Search for the cell housing the specified text and yield its [X, Y] center coordinate. 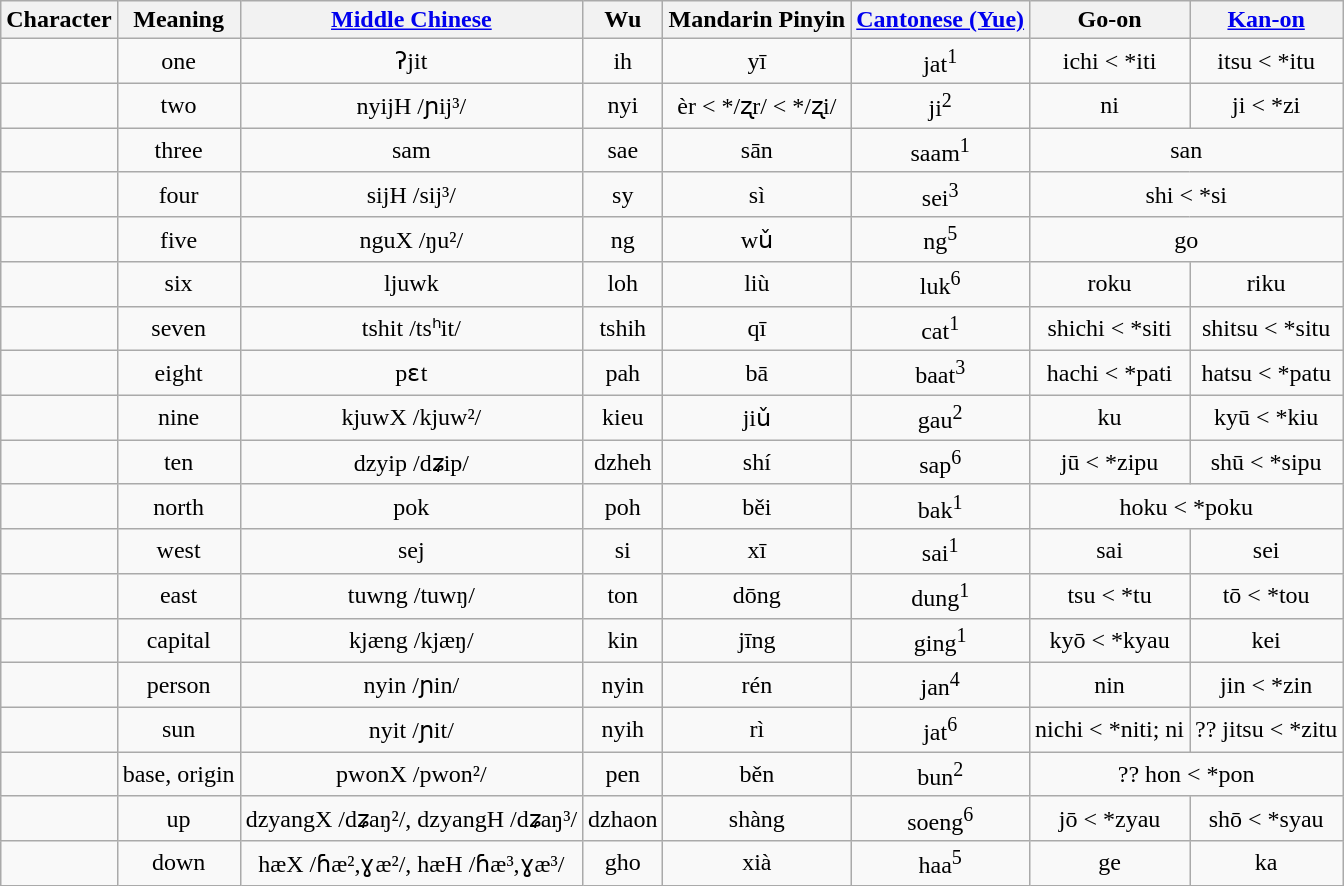
nyin /ɲin/ [411, 686]
nichi < *niti; ni [1110, 730]
dzyangX /dʑaŋ²/, dzyangH /dʑaŋ³/ [411, 818]
Mandarin Pinyin [757, 20]
gau2 [940, 418]
ichi < *iti [1110, 62]
ni [1110, 106]
hoku < *poku [1186, 506]
ge [1110, 864]
saam1 [940, 150]
pen [623, 774]
jin < *zin [1266, 686]
kyō < *kyau [1110, 640]
èr < */ʐr/ < */ʐi/ [757, 106]
shichi < *siti [1110, 328]
kyū < *kiu [1266, 418]
pok [411, 506]
baat3 [940, 374]
Middle Chinese [411, 20]
dzheh [623, 462]
two [178, 106]
wǔ [757, 240]
si [623, 552]
sae [623, 150]
ji < *zi [1266, 106]
jiǔ [757, 418]
luk6 [940, 284]
nyin [623, 686]
nyih [623, 730]
shō < *syau [1266, 818]
san [1186, 150]
nguX /ŋu²/ [411, 240]
hæX /ɦæ²,ɣæ²/, hæH /ɦæ³,ɣæ³/ [411, 864]
hachi < *pati [1110, 374]
shàng [757, 818]
Character [59, 20]
ljuwk [411, 284]
base, origin [178, 774]
up [178, 818]
ging1 [940, 640]
cat1 [940, 328]
sei3 [940, 194]
sijH /sij³/ [411, 194]
shí [757, 462]
hatsu < *patu [1266, 374]
kjuwX /kjuw²/ [411, 418]
four [178, 194]
jat6 [940, 730]
liù [757, 284]
jat1 [940, 62]
gho [623, 864]
sai1 [940, 552]
Cantonese (Yue) [940, 20]
rén [757, 686]
ku [1110, 418]
ton [623, 596]
capital [178, 640]
sai [1110, 552]
loh [623, 284]
shitsu < *situ [1266, 328]
pɛt [411, 374]
six [178, 284]
west [178, 552]
běi [757, 506]
?? hon < *pon [1186, 774]
bun2 [940, 774]
dōng [757, 596]
nine [178, 418]
ʔjit [411, 62]
five [178, 240]
tshih [623, 328]
dung1 [940, 596]
soeng6 [940, 818]
eight [178, 374]
ten [178, 462]
go [1186, 240]
kin [623, 640]
jan4 [940, 686]
riku [1266, 284]
xī [757, 552]
sān [757, 150]
tuwng /tuwŋ/ [411, 596]
haa5 [940, 864]
kjæng /kjæŋ/ [411, 640]
sap6 [940, 462]
sy [623, 194]
ji2 [940, 106]
one [178, 62]
nyijH /ɲij³/ [411, 106]
seven [178, 328]
Kan-on [1266, 20]
east [178, 596]
pah [623, 374]
Wu [623, 20]
shi < *si [1186, 194]
běn [757, 774]
ka [1266, 864]
bak1 [940, 506]
qī [757, 328]
kieu [623, 418]
tsu < *tu [1110, 596]
jū < *zipu [1110, 462]
Meaning [178, 20]
yī [757, 62]
?? jitsu < *zitu [1266, 730]
pwonX /pwon²/ [411, 774]
bā [757, 374]
Go-on [1110, 20]
jīng [757, 640]
dzyip /dʑip/ [411, 462]
ih [623, 62]
jō < *zyau [1110, 818]
sej [411, 552]
down [178, 864]
ng5 [940, 240]
roku [1110, 284]
nyit /ɲit/ [411, 730]
sei [1266, 552]
xià [757, 864]
sam [411, 150]
kei [1266, 640]
shū < *sipu [1266, 462]
tshit /tsʰit/ [411, 328]
tō < *tou [1266, 596]
nyi [623, 106]
sì [757, 194]
three [178, 150]
sun [178, 730]
person [178, 686]
dzhaon [623, 818]
itsu < *itu [1266, 62]
nin [1110, 686]
poh [623, 506]
rì [757, 730]
ng [623, 240]
north [178, 506]
